Pinpoint the cell where the given text exists, returning its (X, Y) midpoint coordinate. 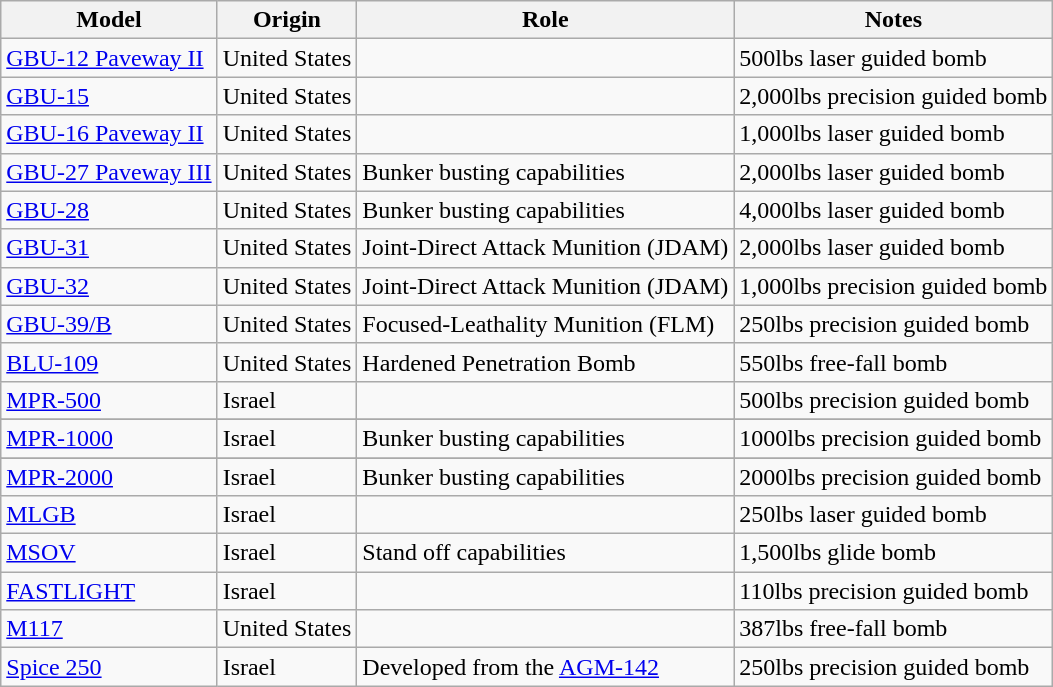
Notes (894, 20)
FASTLIGHT (109, 591)
MLGB (109, 515)
Spice 250 (109, 667)
GBU-28 (109, 210)
Model (109, 20)
Developed from the AGM-142 (546, 667)
Stand off capabilities (546, 553)
1,500lbs glide bomb (894, 553)
Focused-Leathality Munition (FLM) (546, 324)
Role (546, 20)
1,000lbs precision guided bomb (894, 286)
GBU-15 (109, 96)
GBU-27 Paveway III (109, 172)
GBU-12 Paveway II (109, 58)
GBU-16 Paveway II (109, 134)
Origin (287, 20)
110lbs precision guided bomb (894, 591)
MPR-500 (109, 400)
M117 (109, 629)
BLU-109 (109, 362)
MSOV (109, 553)
550lbs free-fall bomb (894, 362)
MPR-2000 (109, 477)
1000lbs precision guided bomb (894, 438)
4,000lbs laser guided bomb (894, 210)
GBU-31 (109, 248)
500lbs laser guided bomb (894, 58)
MPR-1000 (109, 438)
2000lbs precision guided bomb (894, 477)
Hardened Penetration Bomb (546, 362)
387lbs free-fall bomb (894, 629)
GBU-39/B (109, 324)
250lbs laser guided bomb (894, 515)
2,000lbs precision guided bomb (894, 96)
500lbs precision guided bomb (894, 400)
1,000lbs laser guided bomb (894, 134)
GBU-32 (109, 286)
